Search for the cell housing the specified text and yield its [x, y] center coordinate. 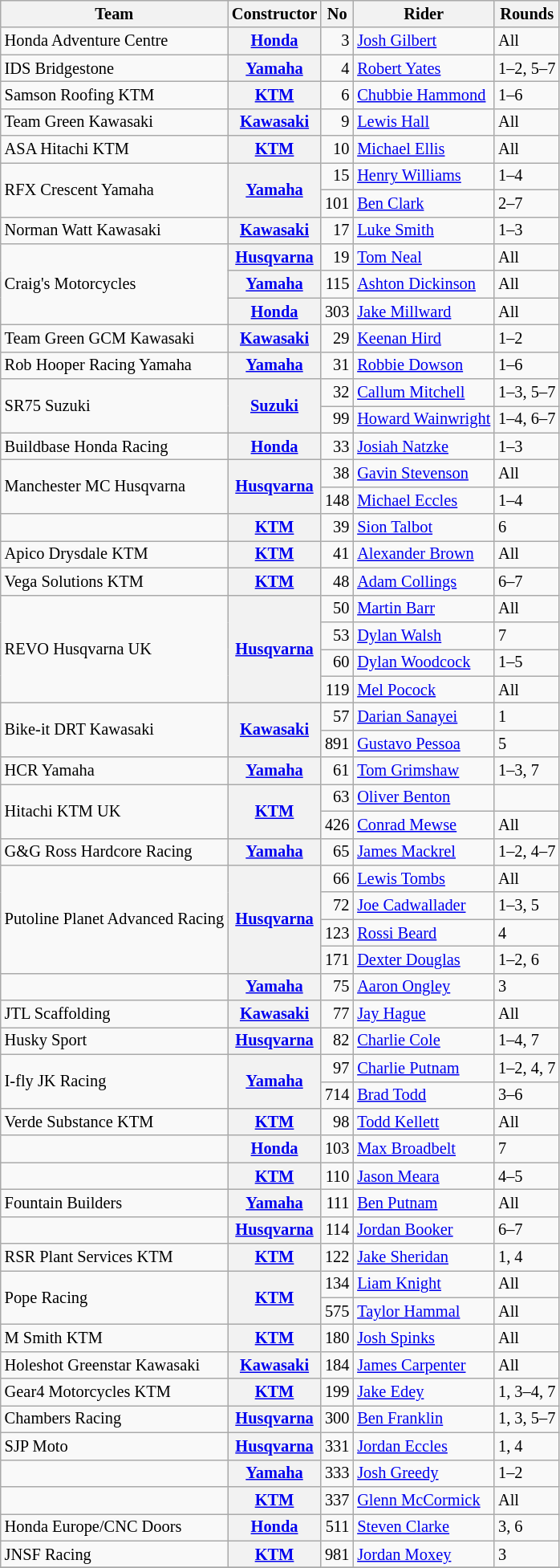
2–7 [526, 203]
SJP Moto [114, 1446]
HCR Yamaha [114, 771]
1, 3, 5–7 [526, 1419]
SR75 Suzuki [114, 406]
Rossi Beard [424, 933]
331 [337, 1446]
123 [337, 933]
134 [337, 1284]
JTL Scaffolding [114, 1014]
JNSF Racing [114, 1554]
Team Green GCM Kawasaki [114, 338]
60 [337, 662]
50 [337, 609]
Chambers Racing [114, 1419]
103 [337, 1149]
Ben Putnam [424, 1203]
Dexter Douglas [424, 959]
Verde Substance KTM [114, 1122]
1–3, 7 [526, 771]
1–2, 4–7 [526, 852]
303 [337, 312]
48 [337, 581]
891 [337, 743]
Buildbase Honda Racing [114, 446]
1 [526, 716]
148 [337, 500]
3, 6 [526, 1527]
Chubbie Hammond [424, 95]
Jake Millward [424, 312]
Gustavo Pessoa [424, 743]
3–6 [526, 1095]
57 [337, 716]
Honda Europe/CNC Doors [114, 1527]
Alexander Brown [424, 554]
101 [337, 203]
65 [337, 852]
Jake Edey [424, 1392]
Michael Ellis [424, 149]
Bike-it DRT Kawasaki [114, 729]
15 [337, 176]
Brad Todd [424, 1095]
Tom Grimshaw [424, 771]
300 [337, 1419]
1, 3–4, 7 [526, 1392]
Lewis Hall [424, 122]
Jordan Eccles [424, 1446]
No [337, 14]
122 [337, 1257]
G&G Ross Hardcore Racing [114, 852]
James Mackrel [424, 852]
575 [337, 1311]
180 [337, 1338]
82 [337, 1041]
Joe Cadwallader [424, 906]
Dylan Woodcock [424, 662]
Liam Knight [424, 1284]
Jason Meara [424, 1176]
Team [114, 14]
714 [337, 1095]
Craig's Motorcycles [114, 284]
Todd Kellett [424, 1122]
Jordan Booker [424, 1230]
Sion Talbot [424, 527]
Henry Williams [424, 176]
Fountain Builders [114, 1203]
1–5 [526, 662]
Norman Watt Kawasaki [114, 230]
Josh Greedy [424, 1473]
97 [337, 1068]
Ashton Dickinson [424, 284]
Rounds [526, 14]
72 [337, 906]
Josh Gilbert [424, 41]
Pope Racing [114, 1297]
Team Green Kawasaki [114, 122]
17 [337, 230]
99 [337, 419]
M Smith KTM [114, 1338]
1–2, 5–7 [526, 68]
Tom Neal [424, 257]
Martin Barr [424, 609]
33 [337, 446]
38 [337, 473]
66 [337, 878]
5 [526, 743]
Steven Clarke [424, 1527]
114 [337, 1230]
Dylan Walsh [424, 635]
Rider [424, 14]
Josh Spinks [424, 1338]
337 [337, 1500]
53 [337, 635]
I-fly JK Racing [114, 1081]
333 [337, 1473]
Conrad Mewse [424, 825]
110 [337, 1176]
511 [337, 1527]
Mel Pocock [424, 690]
Josiah Natzke [424, 446]
19 [337, 257]
Max Broadbelt [424, 1149]
REVO Husqvarna UK [114, 649]
1–4, 6–7 [526, 419]
Charlie Putnam [424, 1068]
RSR Plant Services KTM [114, 1257]
Honda Adventure Centre [114, 41]
Oliver Benton [424, 797]
Hitachi KTM UK [114, 811]
Jordan Moxey [424, 1554]
1–4, 7 [526, 1041]
Samson Roofing KTM [114, 95]
Robert Yates [424, 68]
39 [337, 527]
61 [337, 771]
Callum Mitchell [424, 393]
Suzuki [274, 406]
Aaron Ongley [424, 987]
Ben Clark [424, 203]
199 [337, 1392]
Luke Smith [424, 230]
171 [337, 959]
Husky Sport [114, 1041]
Darian Sanayei [424, 716]
9 [337, 122]
32 [337, 393]
1–3, 5 [526, 906]
Constructor [274, 14]
Ben Franklin [424, 1419]
Howard Wainwright [424, 419]
115 [337, 284]
981 [337, 1554]
Jake Sheridan [424, 1257]
1–3, 5–7 [526, 393]
Taylor Hammal [424, 1311]
Charlie Cole [424, 1041]
10 [337, 149]
Robbie Dowson [424, 365]
31 [337, 365]
Holeshot Greenstar Kawasaki [114, 1365]
RFX Crescent Yamaha [114, 189]
426 [337, 825]
James Carpenter [424, 1365]
1–2, 6 [526, 959]
63 [337, 797]
Manchester MC Husqvarna [114, 487]
119 [337, 690]
Adam Collings [424, 581]
Rob Hooper Racing Yamaha [114, 365]
1–2, 4, 7 [526, 1068]
ASA Hitachi KTM [114, 149]
Apico Drysdale KTM [114, 554]
Glenn McCormick [424, 1500]
Gear4 Motorcycles KTM [114, 1392]
Vega Solutions KTM [114, 581]
98 [337, 1122]
Jay Hague [424, 1014]
Michael Eccles [424, 500]
77 [337, 1014]
29 [337, 338]
Putoline Planet Advanced Racing [114, 918]
Lewis Tombs [424, 878]
41 [337, 554]
Gavin Stevenson [424, 473]
111 [337, 1203]
Keenan Hird [424, 338]
IDS Bridgestone [114, 68]
75 [337, 987]
184 [337, 1365]
4–5 [526, 1176]
